Locate the cell with the specified text and output its (X, Y) center coordinate. 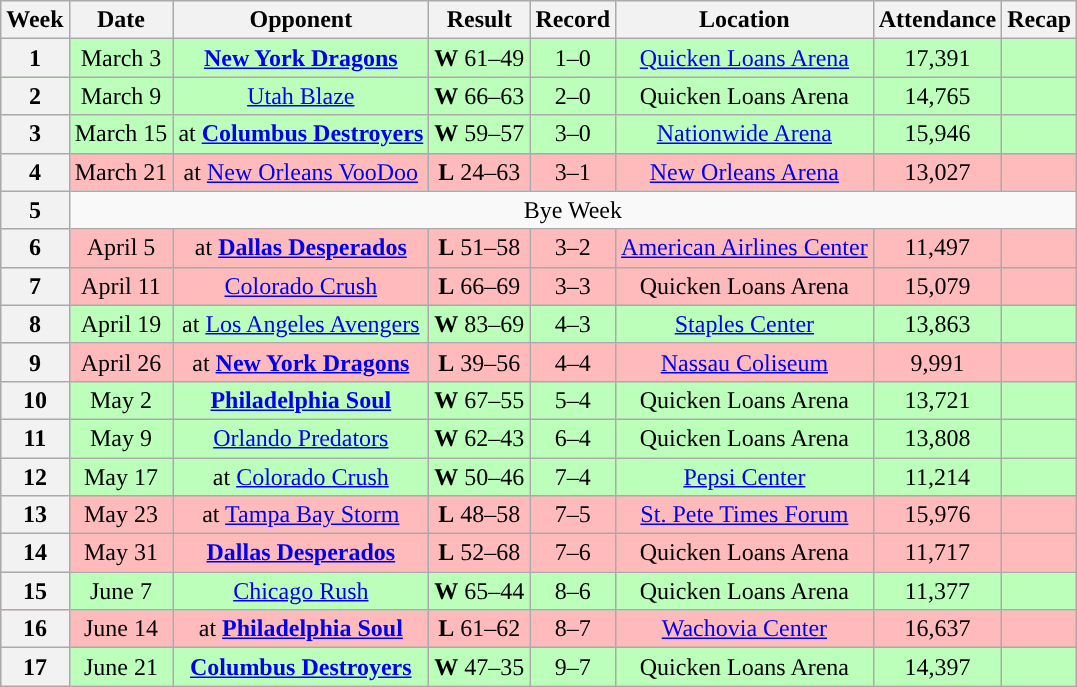
13,863 (937, 324)
March 3 (121, 58)
April 11 (121, 286)
at Colorado Crush (301, 477)
8 (35, 324)
7–6 (573, 553)
3–1 (573, 172)
June 14 (121, 629)
15 (35, 591)
at Tampa Bay Storm (301, 515)
Orlando Predators (301, 438)
4–4 (573, 362)
June 21 (121, 667)
W 83–69 (480, 324)
1 (35, 58)
6–4 (573, 438)
Columbus Destroyers (301, 667)
May 17 (121, 477)
13,027 (937, 172)
4–3 (573, 324)
7–4 (573, 477)
St. Pete Times Forum (745, 515)
May 31 (121, 553)
15,079 (937, 286)
10 (35, 400)
W 62–43 (480, 438)
17,391 (937, 58)
Chicago Rush (301, 591)
Date (121, 20)
17 (35, 667)
Location (745, 20)
11,377 (937, 591)
L 39–56 (480, 362)
May 9 (121, 438)
1–0 (573, 58)
13,808 (937, 438)
at New Orleans VooDoo (301, 172)
Nassau Coliseum (745, 362)
L 66–69 (480, 286)
14 (35, 553)
W 65–44 (480, 591)
May 23 (121, 515)
Staples Center (745, 324)
L 52–68 (480, 553)
9–7 (573, 667)
7 (35, 286)
L 61–62 (480, 629)
May 2 (121, 400)
8–7 (573, 629)
Week (35, 20)
W 67–55 (480, 400)
13,721 (937, 400)
Utah Blaze (301, 96)
8–6 (573, 591)
June 7 (121, 591)
at New York Dragons (301, 362)
April 5 (121, 248)
11,497 (937, 248)
12 (35, 477)
16 (35, 629)
Attendance (937, 20)
at Los Angeles Avengers (301, 324)
March 15 (121, 134)
3–0 (573, 134)
3 (35, 134)
April 19 (121, 324)
March 21 (121, 172)
14,765 (937, 96)
2 (35, 96)
W 47–35 (480, 667)
Result (480, 20)
7–5 (573, 515)
11 (35, 438)
W 61–49 (480, 58)
at Philadelphia Soul (301, 629)
Nationwide Arena (745, 134)
14,397 (937, 667)
Recap (1040, 20)
9,991 (937, 362)
5 (35, 210)
3–2 (573, 248)
W 66–63 (480, 96)
at Columbus Destroyers (301, 134)
16,637 (937, 629)
11,717 (937, 553)
15,976 (937, 515)
9 (35, 362)
New York Dragons (301, 58)
2–0 (573, 96)
at Dallas Desperados (301, 248)
Colorado Crush (301, 286)
American Airlines Center (745, 248)
Bye Week (573, 210)
March 9 (121, 96)
Wachovia Center (745, 629)
13 (35, 515)
3–3 (573, 286)
Opponent (301, 20)
15,946 (937, 134)
Pepsi Center (745, 477)
6 (35, 248)
L 24–63 (480, 172)
L 48–58 (480, 515)
W 59–57 (480, 134)
New Orleans Arena (745, 172)
Record (573, 20)
4 (35, 172)
5–4 (573, 400)
11,214 (937, 477)
Philadelphia Soul (301, 400)
April 26 (121, 362)
L 51–58 (480, 248)
Dallas Desperados (301, 553)
W 50–46 (480, 477)
